Find where the given text appears and provide that cell's center as [X, Y] coordinate. 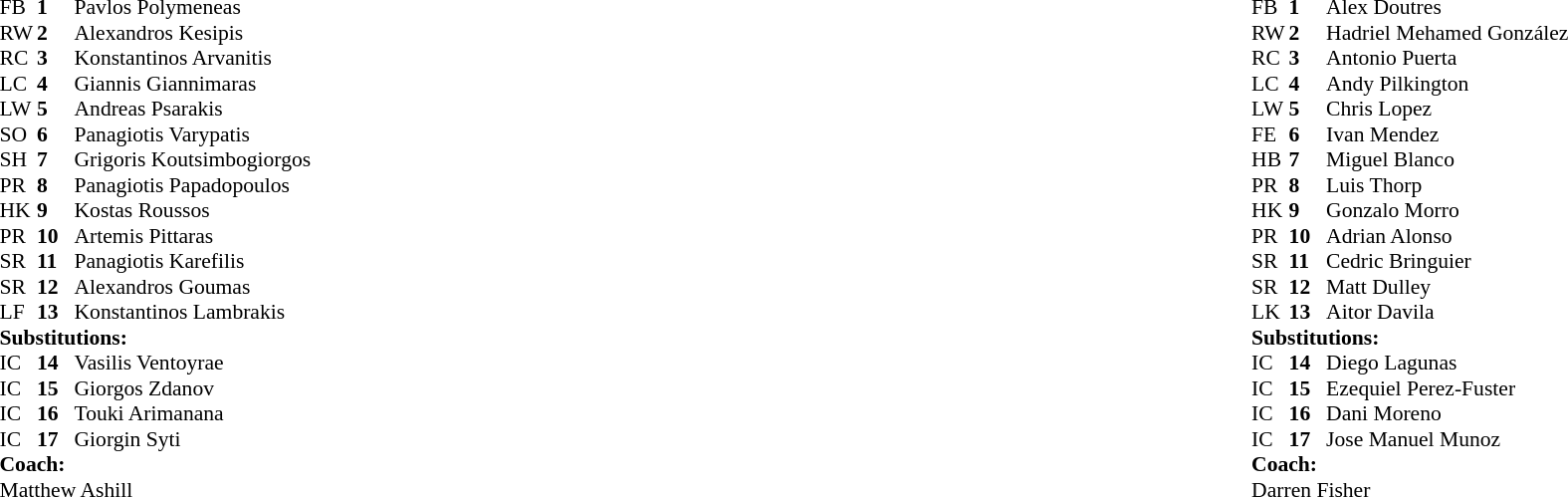
Giorgin Syti [192, 439]
SO [19, 134]
Touki Arimanana [192, 413]
Andreas Psarakis [192, 109]
Panagiotis Papadopoulos [192, 185]
Artemis Pittaras [192, 236]
FE [1270, 134]
Grigoris Koutsimbogiorgos [192, 160]
Panagiotis Varypatis [192, 134]
Kostas Roussos [192, 210]
Adrian Alonso [1448, 236]
Miguel Blanco [1448, 160]
HB [1270, 160]
Dani Moreno [1448, 413]
Ivan Mendez [1448, 134]
SH [19, 160]
Vasilis Ventoyrae [192, 364]
Aitor Davila [1448, 312]
Hadriel Mehamed González [1448, 33]
Cedric Bringuier [1448, 262]
Gonzalo Morro [1448, 210]
Alexandros Goumas [192, 287]
Andy Pilkington [1448, 84]
Jose Manuel Munoz [1448, 439]
Konstantinos Arvanitis [192, 59]
Konstantinos Lambrakis [192, 312]
Matt Dulley [1448, 287]
Luis Thorp [1448, 185]
Giorgos Zdanov [192, 388]
LF [19, 312]
Panagiotis Karefilis [192, 262]
Giannis Giannimaras [192, 84]
Antonio Puerta [1448, 59]
Alexandros Kesipis [192, 33]
LK [1270, 312]
Ezequiel Perez-Fuster [1448, 388]
Diego Lagunas [1448, 364]
Chris Lopez [1448, 109]
